For the text-containing cell, return its midpoint in [x, y] coordinate format. 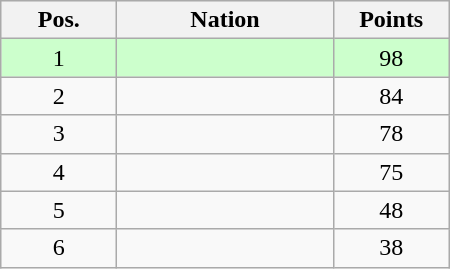
98 [391, 58]
2 [59, 96]
3 [59, 134]
Pos. [59, 20]
Points [391, 20]
75 [391, 172]
1 [59, 58]
6 [59, 248]
4 [59, 172]
48 [391, 210]
38 [391, 248]
78 [391, 134]
5 [59, 210]
Nation [225, 20]
84 [391, 96]
